Pinpoint the cell where the given text exists, returning its (x, y) midpoint coordinate. 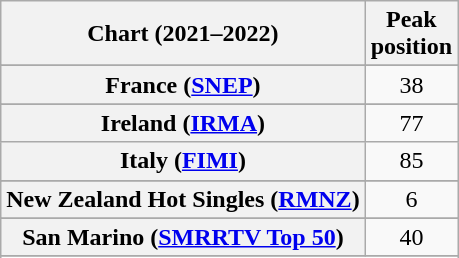
Ireland (IRMA) (183, 123)
San Marino (SMRRTV Top 50) (183, 237)
38 (411, 85)
Italy (FIMI) (183, 161)
France (SNEP) (183, 85)
Peakposition (411, 34)
40 (411, 237)
85 (411, 161)
77 (411, 123)
6 (411, 199)
Chart (2021–2022) (183, 34)
New Zealand Hot Singles (RMNZ) (183, 199)
